Pinpoint the cell where the given text exists, returning its (x, y) midpoint coordinate. 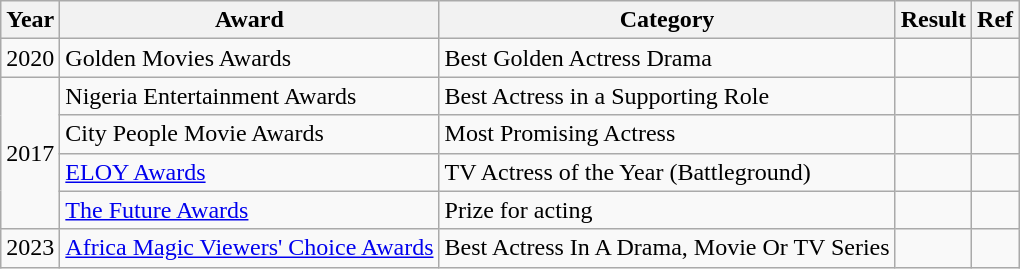
Nigeria Entertainment Awards (250, 96)
Ref (996, 20)
City People Movie Awards (250, 134)
Golden Movies Awards (250, 58)
Category (667, 20)
Award (250, 20)
ELOY Awards (250, 172)
The Future Awards (250, 210)
Prize for acting (667, 210)
2017 (30, 153)
Africa Magic Viewers' Choice Awards (250, 248)
2023 (30, 248)
Most Promising Actress (667, 134)
2020 (30, 58)
Best Golden Actress Drama (667, 58)
Result (933, 20)
Best Actress in a Supporting Role (667, 96)
Year (30, 20)
Best Actress In A Drama, Movie Or TV Series (667, 248)
TV Actress of the Year (Battleground) (667, 172)
